Detect which cell encompasses the target text, then output its (X, Y) center coordinate. 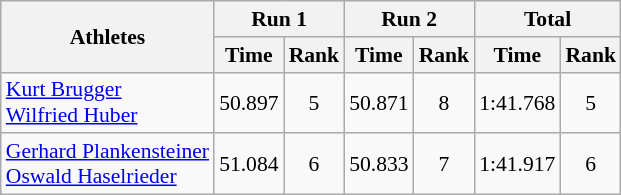
50.833 (378, 164)
Kurt BruggerWilfried Huber (108, 102)
Total (548, 19)
Athletes (108, 36)
1:41.917 (517, 164)
Run 2 (409, 19)
50.871 (378, 102)
7 (444, 164)
1:41.768 (517, 102)
8 (444, 102)
Run 1 (279, 19)
51.084 (248, 164)
50.897 (248, 102)
Gerhard PlankensteinerOswald Haselrieder (108, 164)
